Pinpoint the cell where the given text exists, returning its [x, y] midpoint coordinate. 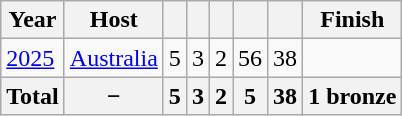
− [114, 96]
Total [33, 96]
Finish [352, 20]
Host [114, 20]
56 [250, 58]
Year [33, 20]
2025 [33, 58]
1 bronze [352, 96]
Australia [114, 58]
